Provide the (X, Y) coordinate of the cell's center where the given text is located.  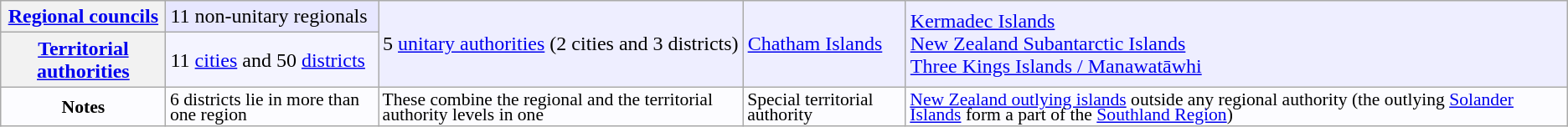
Special territorial authority (824, 106)
Chatham Islands (824, 43)
New Zealand outlying islands outside any regional authority (the outlying Solander Islands form a part of the Southland Region) (1236, 106)
Regional councils (84, 17)
Kermadec IslandsNew Zealand Subantarctic IslandsThree Kings Islands / Manawatāwhi (1236, 43)
Notes (84, 106)
Territorial authorities (84, 60)
11 cities and 50 districts (272, 60)
5 unitary authorities (2 cities and 3 districts) (561, 43)
These combine the regional and the territorial authority levels in one (561, 106)
6 districts lie in more than one region (272, 106)
11 non-unitary regionals (272, 17)
